Scan for the cell matching the given text and deliver its (X, Y) coordinate at center. 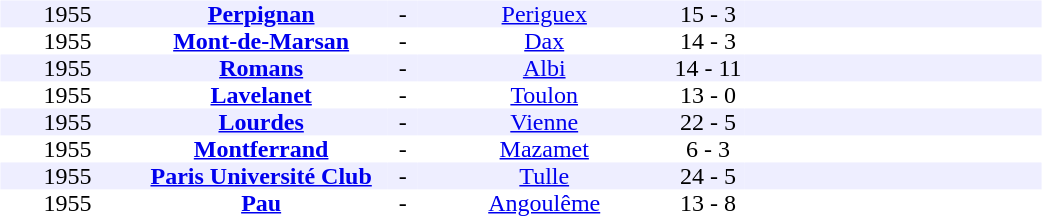
13 - 0 (708, 96)
14 - 3 (708, 42)
Montferrand (261, 150)
Toulon (544, 96)
Mont-de-Marsan (261, 42)
Pau (261, 204)
Albi (544, 68)
Lavelanet (261, 96)
Romans (261, 68)
15 - 3 (708, 14)
24 - 5 (708, 176)
Perpignan (261, 14)
22 - 5 (708, 122)
Dax (544, 42)
Tulle (544, 176)
Lourdes (261, 122)
Paris Université Club (261, 176)
13 - 8 (708, 204)
Angoulême (544, 204)
Mazamet (544, 150)
Vienne (544, 122)
Periguex (544, 14)
6 - 3 (708, 150)
14 - 11 (708, 68)
